Identify which cell holds the provided text, then report its [x, y] central coordinate. 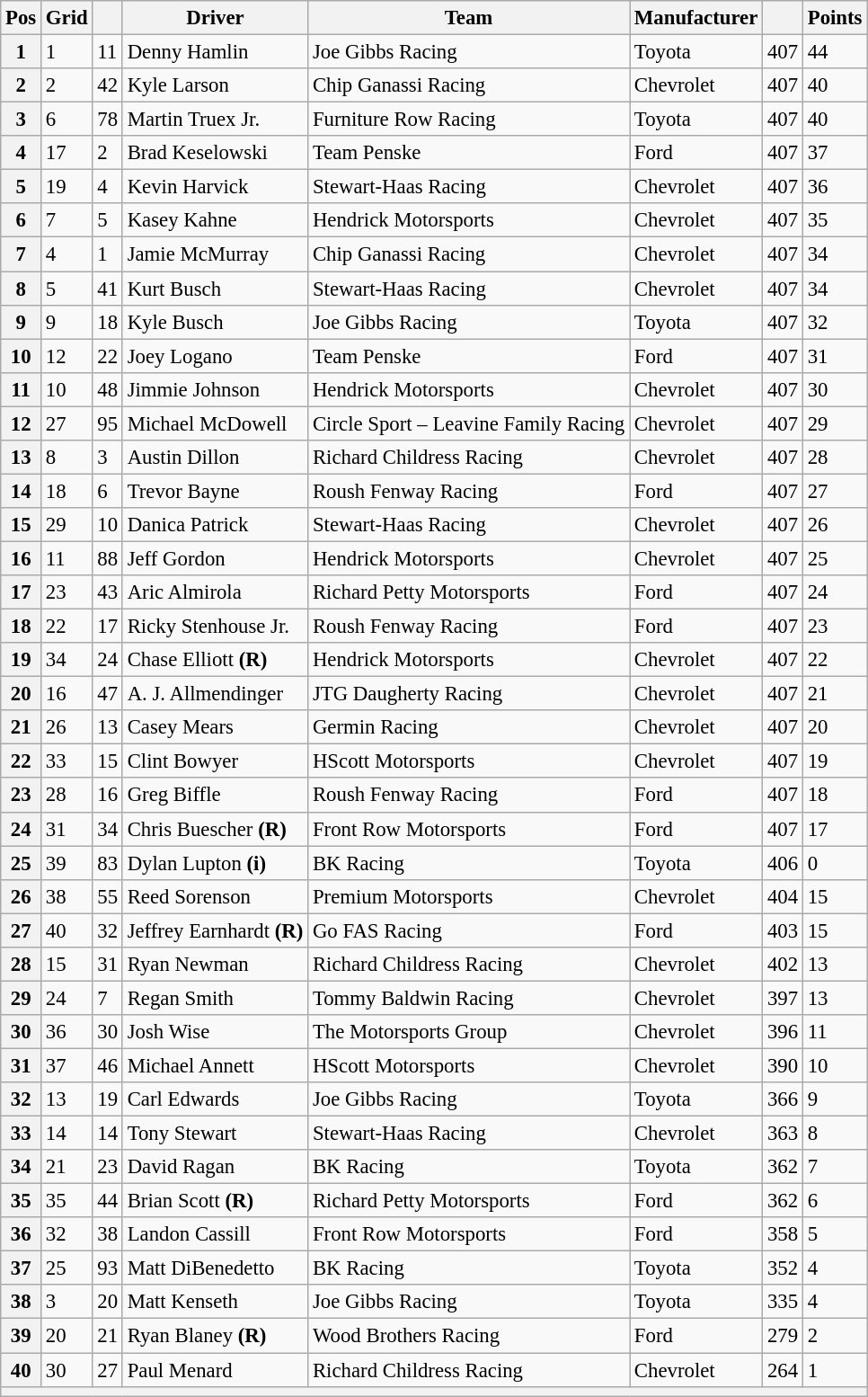
83 [108, 863]
Casey Mears [215, 727]
366 [784, 1099]
Michael McDowell [215, 423]
Grid [66, 18]
396 [784, 1032]
95 [108, 423]
Carl Edwards [215, 1099]
363 [784, 1134]
Landon Cassill [215, 1234]
88 [108, 558]
Pos [22, 18]
Furniture Row Racing [469, 120]
Denny Hamlin [215, 52]
Austin Dillon [215, 458]
Ricky Stenhouse Jr. [215, 627]
279 [784, 1336]
352 [784, 1268]
Clint Bowyer [215, 761]
Regan Smith [215, 998]
Trevor Bayne [215, 491]
Dylan Lupton (i) [215, 863]
Ryan Newman [215, 965]
Jimmie Johnson [215, 389]
A. J. Allmendinger [215, 694]
Michael Annett [215, 1065]
Jeff Gordon [215, 558]
Brian Scott (R) [215, 1201]
Wood Brothers Racing [469, 1336]
46 [108, 1065]
Paul Menard [215, 1370]
403 [784, 930]
Reed Sorenson [215, 896]
Team [469, 18]
358 [784, 1234]
Danica Patrick [215, 525]
Jamie McMurray [215, 254]
Chris Buescher (R) [215, 829]
Martin Truex Jr. [215, 120]
404 [784, 896]
335 [784, 1303]
David Ragan [215, 1167]
Chase Elliott (R) [215, 660]
43 [108, 592]
Joey Logano [215, 356]
The Motorsports Group [469, 1032]
Josh Wise [215, 1032]
Driver [215, 18]
Ryan Blaney (R) [215, 1336]
Kyle Busch [215, 322]
Kasey Kahne [215, 220]
78 [108, 120]
Manufacturer [696, 18]
Tony Stewart [215, 1134]
Premium Motorsports [469, 896]
406 [784, 863]
Jeffrey Earnhardt (R) [215, 930]
Greg Biffle [215, 796]
Kyle Larson [215, 85]
0 [834, 863]
Matt Kenseth [215, 1303]
Aric Almirola [215, 592]
47 [108, 694]
Go FAS Racing [469, 930]
Matt DiBenedetto [215, 1268]
JTG Daugherty Racing [469, 694]
Kurt Busch [215, 289]
93 [108, 1268]
41 [108, 289]
Kevin Harvick [215, 187]
Tommy Baldwin Racing [469, 998]
397 [784, 998]
Points [834, 18]
Circle Sport – Leavine Family Racing [469, 423]
402 [784, 965]
42 [108, 85]
390 [784, 1065]
55 [108, 896]
Germin Racing [469, 727]
Brad Keselowski [215, 153]
48 [108, 389]
264 [784, 1370]
